Provide the [x, y] coordinate of the cell's center where the given text is located.  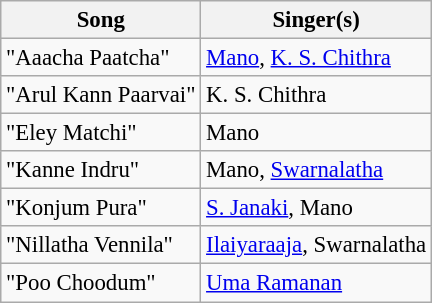
"Eley Matchi" [101, 133]
"Poo Choodum" [101, 283]
"Nillatha Vennila" [101, 245]
Uma Ramanan [316, 283]
K. S. Chithra [316, 95]
Mano, K. S. Chithra [316, 58]
Ilaiyaraaja, Swarnalatha [316, 245]
"Aaacha Paatcha" [101, 58]
"Konjum Pura" [101, 208]
Mano [316, 133]
"Kanne Indru" [101, 170]
Song [101, 20]
Singer(s) [316, 20]
Mano, Swarnalatha [316, 170]
"Arul Kann Paarvai" [101, 95]
S. Janaki, Mano [316, 208]
